Find where the given text appears and provide that cell's center as (X, Y) coordinate. 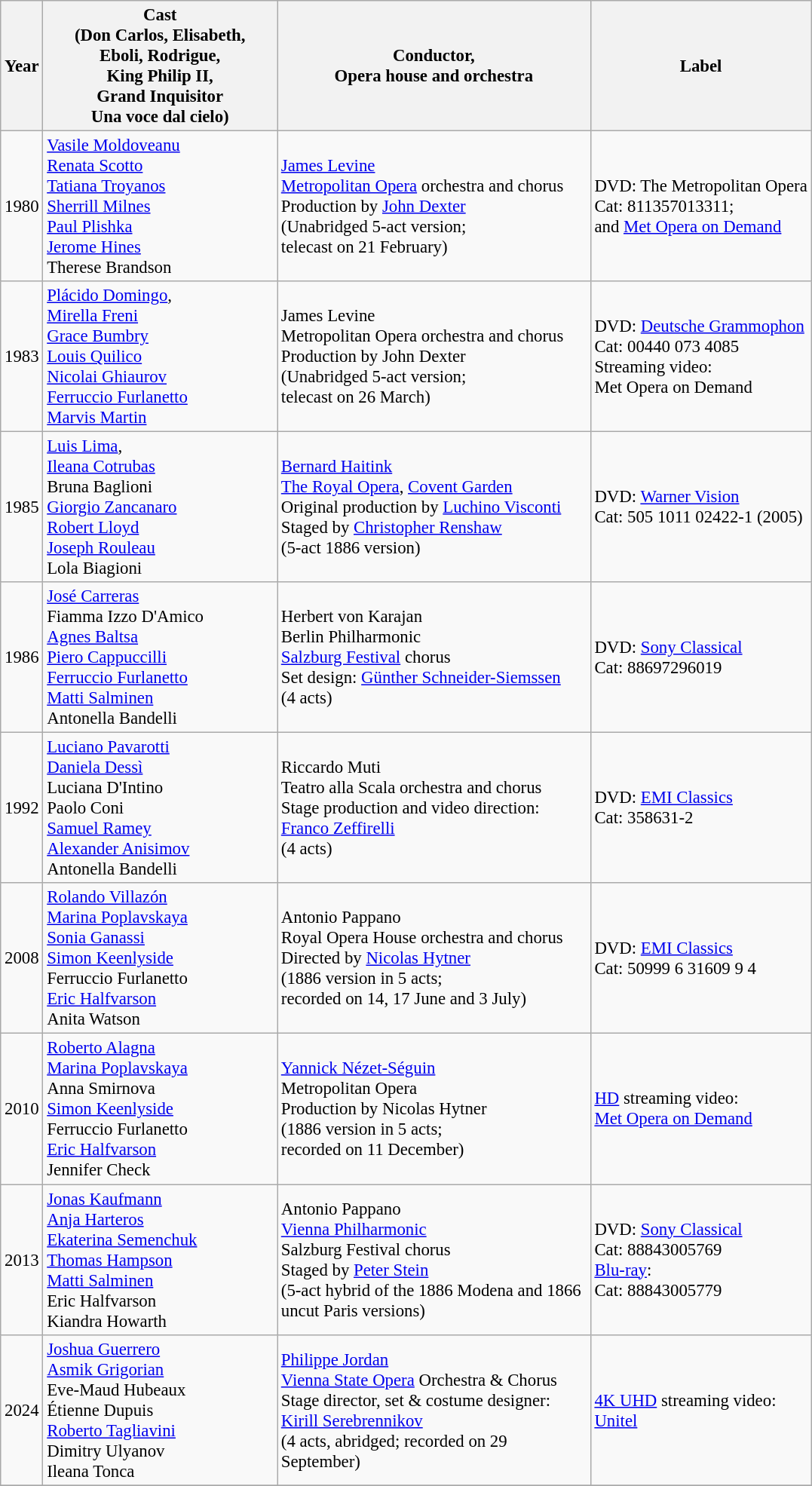
DVD: EMI ClassicsCat: 50999 6 31609 9 4 (701, 959)
Year (22, 66)
James LevineMetropolitan Opera orchestra and chorusProduction by John Dexter(Unabridged 5-act version;telecast on 21 February) (434, 207)
Antonio PappanoRoyal Opera House orchestra and chorusDirected by Nicolas Hytner(1886 version in 5 acts;recorded on 14, 17 June and 3 July) (434, 959)
DVD: The Metropolitan OperaCat: 811357013311;and Met Opera on Demand (701, 207)
Herbert von KarajanBerlin Philharmonic Salzburg Festival chorusSet design: Günther Schneider-Siemssen(4 acts) (434, 657)
Luciano PavarottiDaniela DessìLuciana D'IntinoPaolo ConiSamuel RameyAlexander AnisimovAntonella Bandelli (160, 808)
DVD: Deutsche Grammophon Cat: 00440 073 4085Streaming video:Met Opera on Demand (701, 357)
4K UHD streaming video:Unitel (701, 1410)
1983 (22, 357)
1992 (22, 808)
DVD: Warner VisionCat: 505 1011 02422-1 (2005) (701, 507)
Riccardo MutiTeatro alla Scala orchestra and chorusStage production and video direction:Franco Zeffirelli(4 acts) (434, 808)
Bernard HaitinkThe Royal Opera, Covent GardenOriginal production by Luchino ViscontiStaged by Christopher Renshaw(5-act 1886 version) (434, 507)
Yannick Nézet-SéguinMetropolitan OperaProduction by Nicolas Hytner(1886 version in 5 acts;recorded on 11 December) (434, 1109)
2008 (22, 959)
Roberto AlagnaMarina PoplavskayaAnna SmirnovaSimon KeenlysideFerruccio FurlanettoEric HalfvarsonJennifer Check (160, 1109)
Cast(Don Carlos, Elisabeth,Eboli, Rodrigue,King Philip II,Grand InquisitorUna voce dal cielo) (160, 66)
Luis Lima,Ileana CotrubasBruna BaglioniGiorgio ZancanaroRobert LloydJoseph RouleauLola Biagioni (160, 507)
James LevineMetropolitan Opera orchestra and chorusProduction by John Dexter(Unabridged 5-act version;telecast on 26 March) (434, 357)
2024 (22, 1410)
DVD: Sony ClassicalCat: 88843005769Blu-ray:Cat: 88843005779 (701, 1260)
DVD: Sony ClassicalCat: 88697296019 (701, 657)
Joshua GuerreroAsmik GrigorianEve-Maud HubeauxÉtienne DupuisRoberto TagliaviniDimitry UlyanovIleana Tonca (160, 1410)
1985 (22, 507)
2010 (22, 1109)
Plácido Domingo, Mirella FreniGrace BumbryLouis QuilicoNicolai GhiaurovFerruccio FurlanettoMarvis Martin (160, 357)
Rolando VillazónMarina PoplavskayaSonia GanassiSimon KeenlysideFerruccio FurlanettoEric HalfvarsonAnita Watson (160, 959)
DVD: EMI ClassicsCat: 358631-2 (701, 808)
Label (701, 66)
1980 (22, 207)
2013 (22, 1260)
Antonio PappanoVienna PhilharmonicSalzburg Festival chorusStaged by Peter Stein(5-act hybrid of the 1886 Modena and 1866 uncut Paris versions) (434, 1260)
Conductor,Opera house and orchestra (434, 66)
HD streaming video:Met Opera on Demand (701, 1109)
Vasile MoldoveanuRenata ScottoTatiana TroyanosSherrill MilnesPaul PlishkaJerome HinesTherese Brandson (160, 207)
José CarrerasFiamma Izzo D'AmicoAgnes BaltsaPiero CappuccilliFerruccio FurlanettoMatti SalminenAntonella Bandelli (160, 657)
1986 (22, 657)
Jonas KaufmannAnja HarterosEkaterina SemenchukThomas HampsonMatti SalminenEric HalfvarsonKiandra Howarth (160, 1260)
